Locate the cell with the specified text and output its (X, Y) center coordinate. 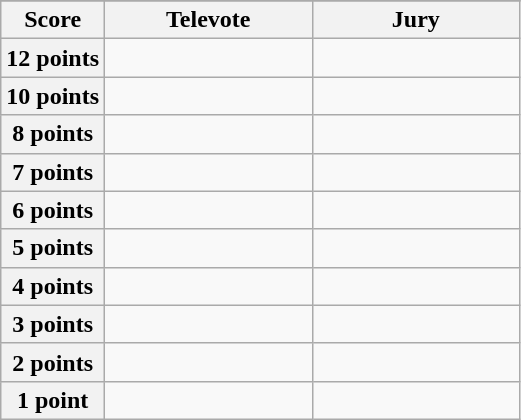
2 points (53, 362)
Televote (209, 20)
6 points (53, 210)
4 points (53, 286)
1 point (53, 400)
8 points (53, 134)
5 points (53, 248)
Score (53, 20)
7 points (53, 172)
3 points (53, 324)
Jury (416, 20)
10 points (53, 96)
12 points (53, 58)
